Provide the [X, Y] coordinate of the cell's center where the given text is located.  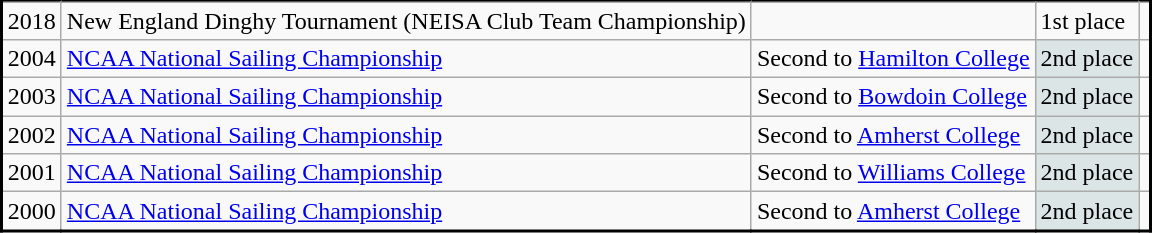
Second to Williams College [893, 173]
New England Dinghy Tournament (NEISA Club Team Championship) [406, 21]
1st place [1087, 21]
2003 [32, 97]
Second to Bowdoin College [893, 97]
2002 [32, 135]
2004 [32, 59]
Second to Hamilton College [893, 59]
2001 [32, 173]
2000 [32, 212]
2018 [32, 21]
